Determine the (X, Y) coordinate at the center of the cell enclosing the given text.  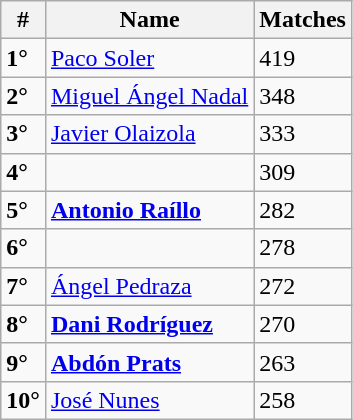
263 (303, 362)
309 (303, 172)
278 (303, 248)
6° (24, 248)
3° (24, 134)
9° (24, 362)
258 (303, 400)
Paco Soler (149, 58)
Ángel Pedraza (149, 286)
Matches (303, 20)
Javier Olaizola (149, 134)
José Nunes (149, 400)
Abdón Prats (149, 362)
Dani Rodríguez (149, 324)
5° (24, 210)
419 (303, 58)
Name (149, 20)
1° (24, 58)
282 (303, 210)
10° (24, 400)
348 (303, 96)
# (24, 20)
270 (303, 324)
272 (303, 286)
8° (24, 324)
2° (24, 96)
Antonio Raíllo (149, 210)
4° (24, 172)
Miguel Ángel Nadal (149, 96)
7° (24, 286)
333 (303, 134)
